Return the [x, y] coordinate for the center point of the cell that contains the specified text.  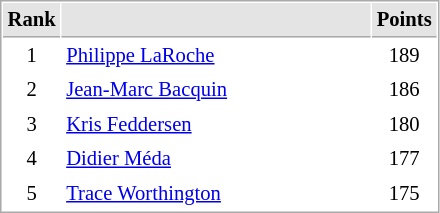
Didier Méda [216, 158]
Philippe LaRoche [216, 56]
186 [404, 90]
4 [32, 158]
Rank [32, 20]
180 [404, 124]
Jean-Marc Bacquin [216, 90]
175 [404, 194]
5 [32, 194]
2 [32, 90]
1 [32, 56]
3 [32, 124]
Points [404, 20]
177 [404, 158]
Kris Feddersen [216, 124]
Trace Worthington [216, 194]
189 [404, 56]
